Detect which cell encompasses the target text, then output its [x, y] center coordinate. 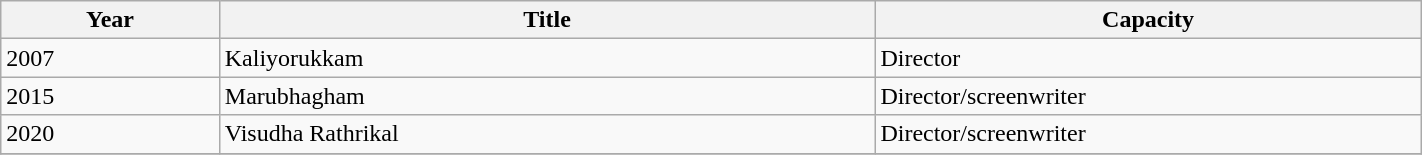
Title [547, 20]
Capacity [1148, 20]
Year [110, 20]
2020 [110, 134]
Kaliyorukkam [547, 58]
Director [1148, 58]
Marubhagham [547, 96]
Visudha Rathrikal [547, 134]
2007 [110, 58]
2015 [110, 96]
